Find where the given text appears and provide that cell's center as (x, y) coordinate. 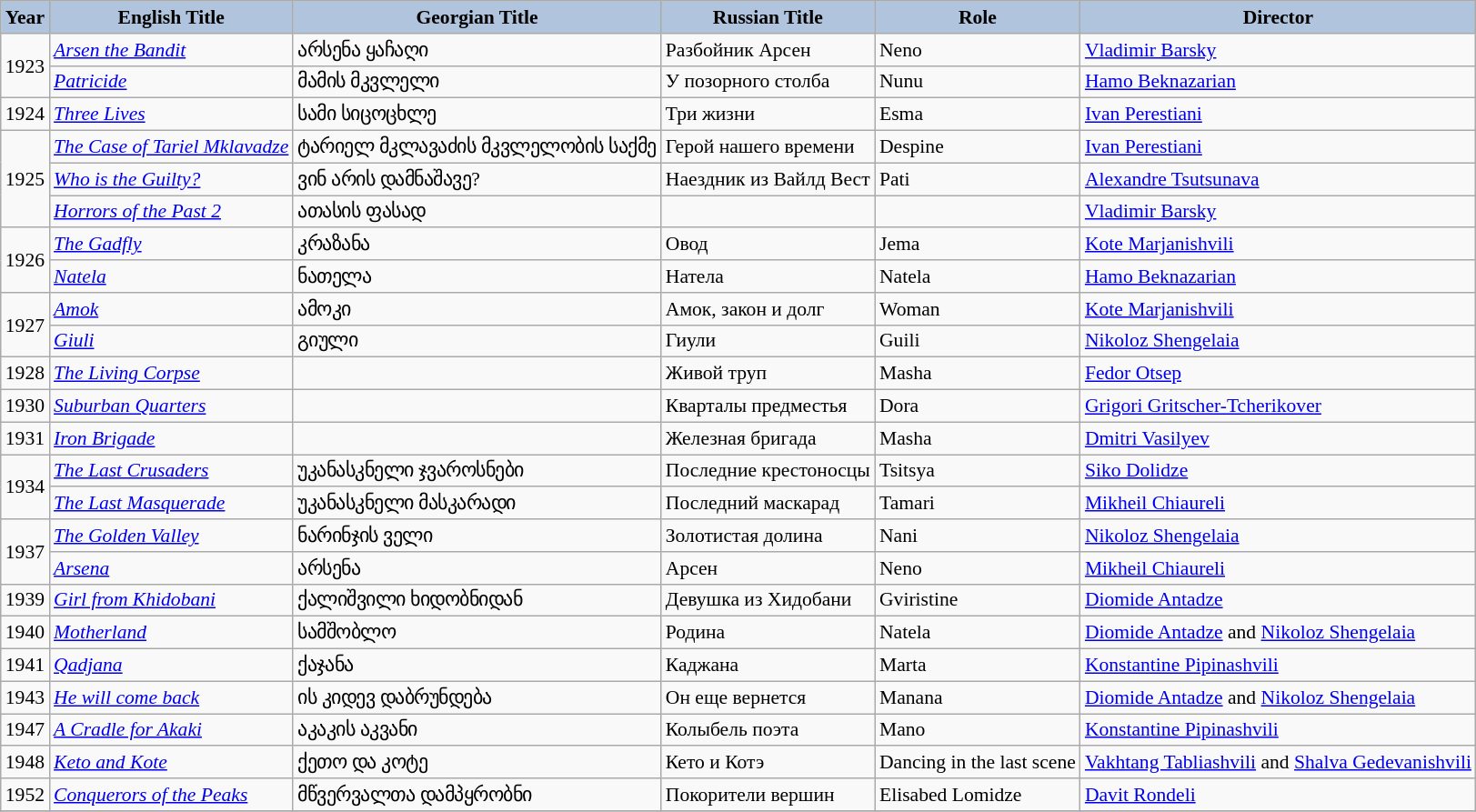
ის კიდევ დაბრუნდება (477, 697)
Гиули (768, 341)
1937 (25, 551)
Tsitsya (978, 471)
The Case of Tariel Mklavadze (171, 147)
Fedor Otsep (1279, 374)
Dora (978, 406)
Золотистая долина (768, 536)
1926 (25, 260)
1941 (25, 666)
Каджана (768, 666)
1928 (25, 374)
Amok (171, 309)
Grigori Gritscher-Tcherikover (1279, 406)
Герой нашего времени (768, 147)
Marta (978, 666)
English Title (171, 17)
ქეთო და კოტე (477, 763)
ტარიელ მკლავაძის მკვლელობის საქმე (477, 147)
1943 (25, 697)
Giuli (171, 341)
Натела (768, 276)
Кето и Котэ (768, 763)
უკანასკნელი მასკარადი (477, 504)
Разбойник Арсен (768, 50)
Suburban Quarters (171, 406)
Tamari (978, 504)
Manana (978, 697)
Arsen the Bandit (171, 50)
The Living Corpse (171, 374)
Georgian Title (477, 17)
Role (978, 17)
Колыбель поэта (768, 730)
Родина (768, 633)
Последние крестоносцы (768, 471)
კრაზანა (477, 245)
У позорного столба (768, 82)
არსენა (477, 568)
Кварталы предместья (768, 406)
Nani (978, 536)
Он еще вернется (768, 697)
Dancing in the last scene (978, 763)
ქალიშვილი ხიდობნიდან (477, 600)
1948 (25, 763)
მწვერვალთა დამპყრობნი (477, 795)
Elisabed Lomidze (978, 795)
Despine (978, 147)
1927 (25, 326)
Pati (978, 179)
1925 (25, 180)
Арсен (768, 568)
Esma (978, 115)
1934 (25, 487)
Keto and Kote (171, 763)
Gviristine (978, 600)
Guili (978, 341)
The Last Crusaders (171, 471)
Arsena (171, 568)
Alexandre Tsutsunava (1279, 179)
1930 (25, 406)
Patricide (171, 82)
Director (1279, 17)
1924 (25, 115)
Mano (978, 730)
He will come back (171, 697)
Who is the Guilty? (171, 179)
Motherland (171, 633)
Амок, закон и долг (768, 309)
Horrors of the Past 2 (171, 212)
1939 (25, 600)
Железная бригада (768, 438)
Покорители вершин (768, 795)
The Golden Valley (171, 536)
The Gadfly (171, 245)
Девушка из Хидобани (768, 600)
სამი სიცოცხლე (477, 115)
Davit Rondeli (1279, 795)
The Last Masquerade (171, 504)
Siko Dolidze (1279, 471)
ნათელა (477, 276)
A Cradle for Akaki (171, 730)
Jema (978, 245)
1923 (25, 65)
Three Lives (171, 115)
Nunu (978, 82)
Три жизни (768, 115)
ამოკი (477, 309)
ათასის ფასად (477, 212)
Year (25, 17)
Woman (978, 309)
1947 (25, 730)
Vakhtang Tabliashvili and Shalva Gedevanishvili (1279, 763)
ვინ არის დამნაშავე? (477, 179)
Последний маскарад (768, 504)
Наездник из Вайлд Вест (768, 179)
Iron Brigade (171, 438)
1952 (25, 795)
უკანასკნელი ჯვაროსნები (477, 471)
გიული (477, 341)
სამშობლო (477, 633)
1931 (25, 438)
მამის მკვლელი (477, 82)
Овод (768, 245)
Conquerors of the Peaks (171, 795)
Dmitri Vasilyev (1279, 438)
არსენა ყაჩაღი (477, 50)
Diomide Antadze (1279, 600)
ქაჯანა (477, 666)
აკაკის აკვანი (477, 730)
Russian Title (768, 17)
1940 (25, 633)
Girl from Khidobani (171, 600)
Живой труп (768, 374)
ნარინჯის ველი (477, 536)
Qadjana (171, 666)
